Locate the cell with the specified text and output its (X, Y) center coordinate. 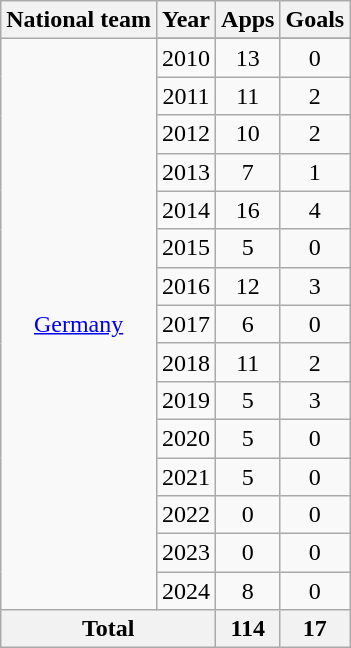
7 (248, 172)
2010 (186, 58)
Apps (248, 20)
8 (248, 591)
2017 (186, 324)
114 (248, 629)
13 (248, 58)
4 (315, 210)
National team (79, 20)
Year (186, 20)
2016 (186, 286)
2024 (186, 591)
2014 (186, 210)
2023 (186, 553)
2012 (186, 134)
2011 (186, 96)
2013 (186, 172)
2020 (186, 438)
17 (315, 629)
1 (315, 172)
Germany (79, 324)
2022 (186, 515)
2018 (186, 362)
12 (248, 286)
Goals (315, 20)
2021 (186, 477)
6 (248, 324)
2015 (186, 248)
Total (108, 629)
10 (248, 134)
2019 (186, 400)
16 (248, 210)
